Pinpoint the cell where the given text exists, returning its (X, Y) midpoint coordinate. 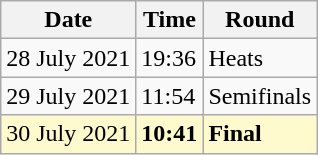
Heats (260, 58)
Date (68, 20)
Semifinals (260, 96)
Time (170, 20)
29 July 2021 (68, 96)
Final (260, 134)
11:54 (170, 96)
28 July 2021 (68, 58)
Round (260, 20)
19:36 (170, 58)
10:41 (170, 134)
30 July 2021 (68, 134)
